Search for the cell housing the specified text and yield its [x, y] center coordinate. 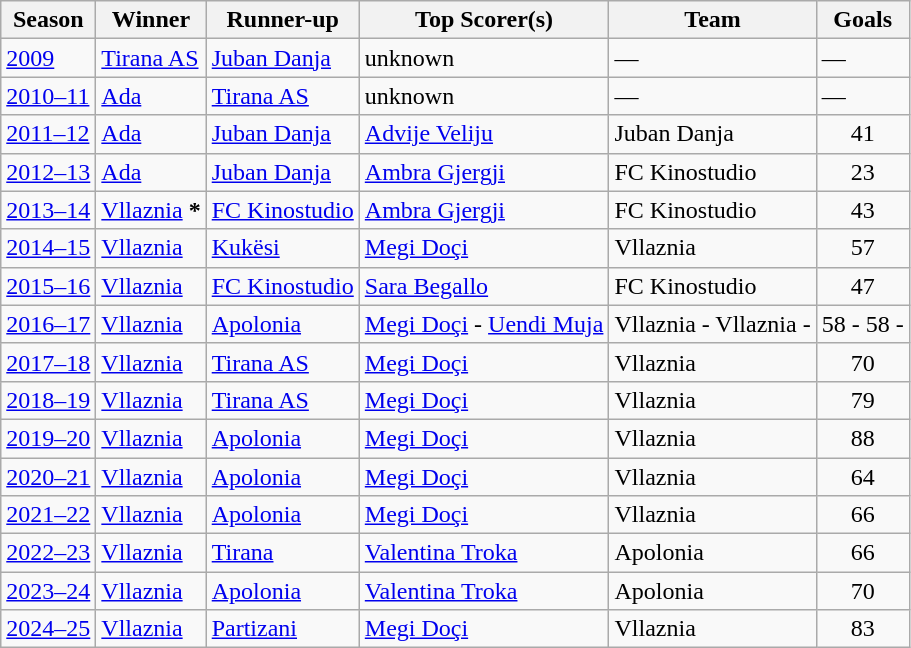
Season [48, 20]
Megi Doçi - Uendi Muja [484, 324]
Winner [151, 20]
Vllaznia - Vllaznia - [712, 324]
2010–11 [48, 96]
Runner-up [282, 20]
2014–15 [48, 248]
83 [862, 629]
2021–22 [48, 515]
23 [862, 172]
2013–14 [48, 210]
Vllaznia * [151, 210]
Tirana [282, 553]
2012–13 [48, 172]
Goals [862, 20]
88 [862, 438]
57 [862, 248]
2023–24 [48, 591]
58 - 58 - [862, 324]
64 [862, 477]
Top Scorer(s) [484, 20]
2018–19 [48, 400]
Team [712, 20]
2020–21 [48, 477]
2009 [48, 58]
2015–16 [48, 286]
2022–23 [48, 553]
41 [862, 134]
Kukësi [282, 248]
2011–12 [48, 134]
2024–25 [48, 629]
47 [862, 286]
79 [862, 400]
2017–18 [48, 362]
Partizani [282, 629]
Sara Begallo [484, 286]
2016–17 [48, 324]
2019–20 [48, 438]
Advije Veliju [484, 134]
43 [862, 210]
